For the text-containing cell, return its midpoint in (X, Y) coordinate format. 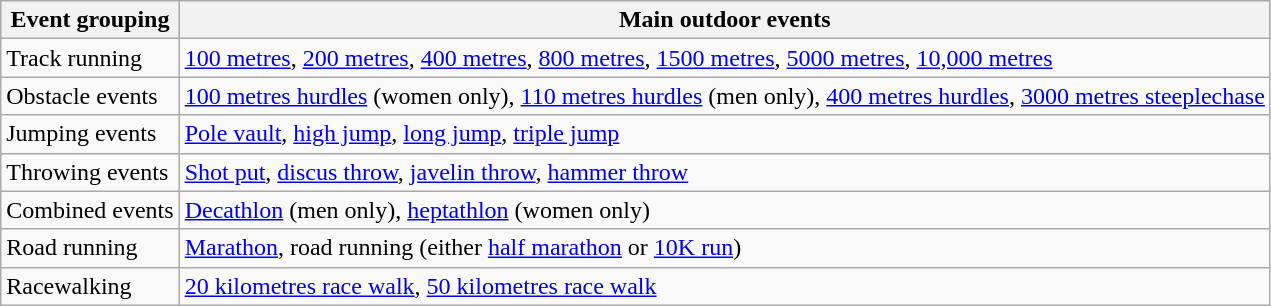
100 metres, 200 metres, 400 metres, 800 metres, 1500 metres, 5000 metres, 10,000 metres (724, 58)
Event grouping (90, 20)
Track running (90, 58)
Pole vault, high jump, long jump, triple jump (724, 134)
Road running (90, 248)
Racewalking (90, 286)
Decathlon (men only), heptathlon (women only) (724, 210)
Marathon, road running (either half marathon or 10K run) (724, 248)
Combined events (90, 210)
Throwing events (90, 172)
20 kilometres race walk, 50 kilometres race walk (724, 286)
Shot put, discus throw, javelin throw, hammer throw (724, 172)
Obstacle events (90, 96)
Jumping events (90, 134)
100 metres hurdles (women only), 110 metres hurdles (men only), 400 metres hurdles, 3000 metres steeplechase (724, 96)
Main outdoor events (724, 20)
